Find where the given text appears and provide that cell's center as [x, y] coordinate. 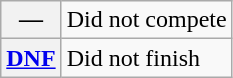
DNF [31, 58]
Did not finish [146, 58]
Did not compete [146, 20]
— [31, 20]
